Detect which cell encompasses the target text, then output its [X, Y] center coordinate. 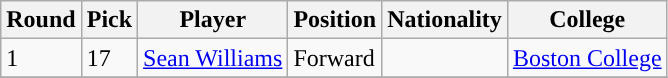
1 [41, 58]
Round [41, 20]
Position [335, 20]
Nationality [445, 20]
Forward [335, 58]
Boston College [587, 58]
Pick [109, 20]
Player [213, 20]
Sean Williams [213, 58]
17 [109, 58]
College [587, 20]
